Provide the (X, Y) coordinate of the cell's center where the given text is located.  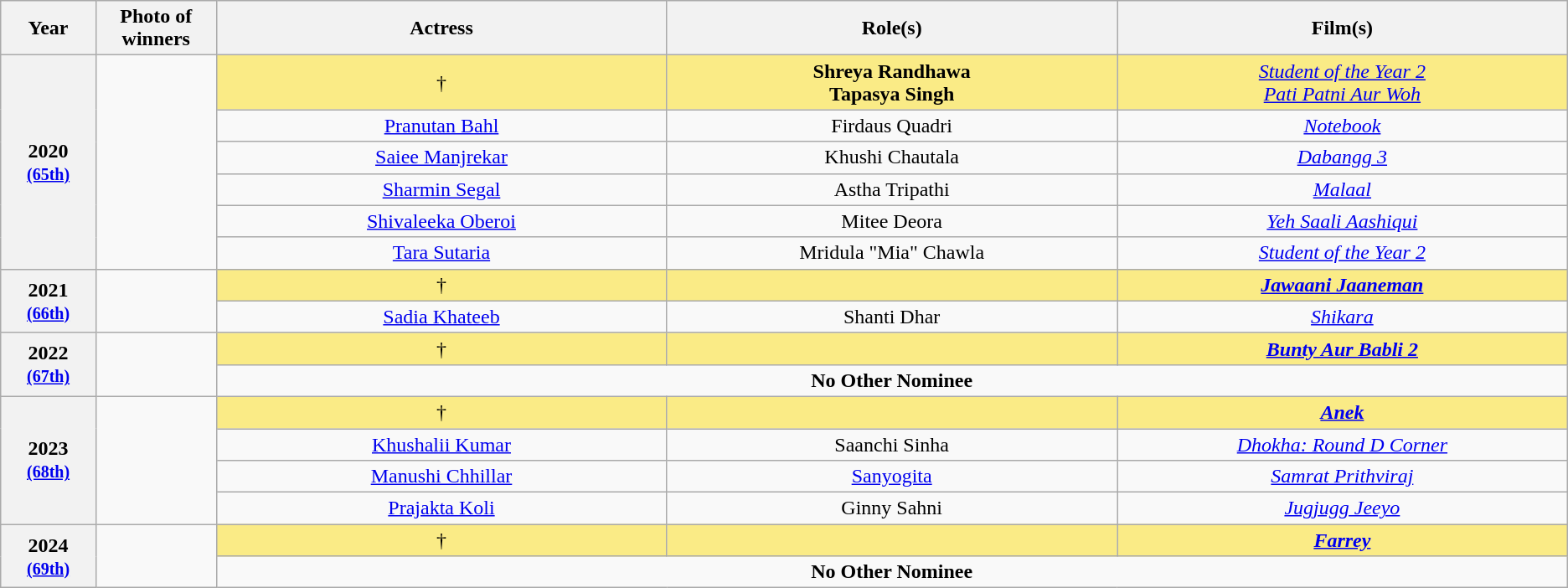
Dabangg 3 (1343, 157)
Role(s) (892, 28)
Samrat Prithviraj (1343, 477)
Year (49, 28)
Sharmin Segal (441, 189)
Tara Sutaria (441, 253)
2022 (67th) (49, 364)
Yeh Saali Aashiqui (1343, 221)
Actress (441, 28)
Saanchi Sinha (892, 445)
Student of the Year 2 (1343, 253)
2024 (69th) (49, 556)
2023 (68th) (49, 460)
Sadia Khateeb (441, 317)
Photo of winners (156, 28)
Shivaleeka Oberoi (441, 221)
Pranutan Bahl (441, 126)
Sanyogita (892, 477)
Dhokha: Round D Corner (1343, 445)
Malaal (1343, 189)
Jawaani Jaaneman (1343, 285)
Mitee Deora (892, 221)
Astha Tripathi (892, 189)
Bunty Aur Babli 2 (1343, 348)
Student of the Year 2Pati Patni Aur Woh (1343, 82)
Anek (1343, 412)
Ginny Sahni (892, 508)
2020 (65th) (49, 162)
2021 (66th) (49, 301)
Saiee Manjrekar (441, 157)
Notebook (1343, 126)
Manushi Chhillar (441, 477)
Farrey (1343, 540)
Mridula "Mia" Chawla (892, 253)
Shanti Dhar (892, 317)
Jugjugg Jeeyo (1343, 508)
Prajakta Koli (441, 508)
Firdaus Quadri (892, 126)
Shikara (1343, 317)
Khushalii Kumar (441, 445)
Shreya RandhawaTapasya Singh (892, 82)
Khushi Chautala (892, 157)
Film(s) (1343, 28)
